Scan for the cell matching the given text and deliver its (x, y) coordinate at center. 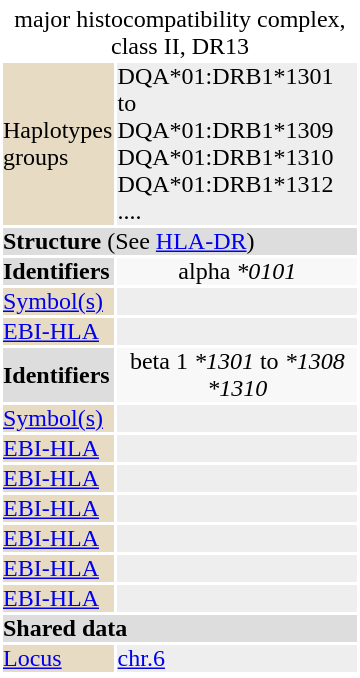
Structure (See HLA-DR) (180, 242)
beta 1 *1301 to *1308 *1310 (238, 375)
alpha *0101 (238, 272)
chr.6 (238, 658)
Shared data (180, 628)
DQA*01:DRB1*1301 to DQA*01:DRB1*1309 DQA*01:DRB1*1310 DQA*01:DRB1*1312 .... (238, 144)
major histocompatibility complex, class II, DR13 (180, 33)
Locus (59, 658)
Haplotypes groups (59, 144)
